For the text-containing cell, return its midpoint in [X, Y] coordinate format. 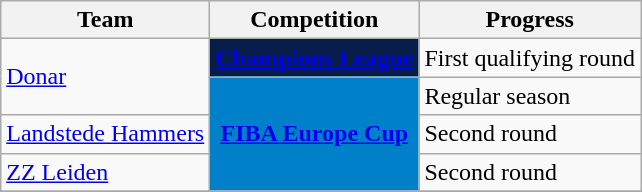
ZZ Leiden [106, 172]
First qualifying round [530, 58]
Donar [106, 77]
Regular season [530, 96]
Landstede Hammers [106, 134]
Champions League [314, 58]
Team [106, 20]
FIBA Europe Cup [314, 134]
Competition [314, 20]
Progress [530, 20]
